Extract the [x, y] coordinate from the center of the cell holding the provided text.  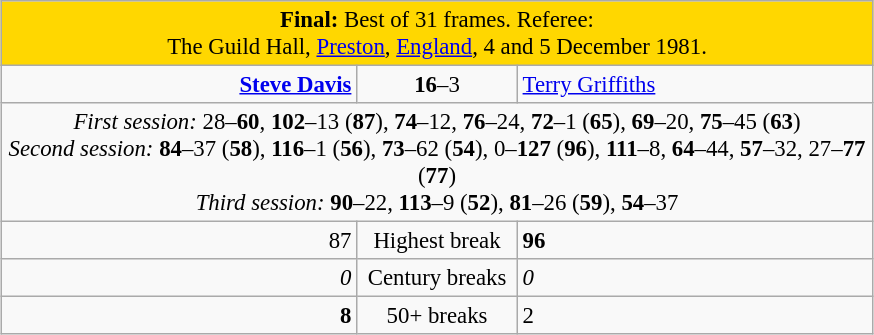
Century breaks [438, 278]
Final: Best of 31 frames. Referee: The Guild Hall, Preston, England, 4 and 5 December 1981. [437, 34]
87 [179, 241]
Steve Davis [179, 85]
16–3 [438, 85]
2 [695, 316]
Terry Griffiths [695, 85]
Highest break [438, 241]
50+ breaks [438, 316]
96 [695, 241]
8 [179, 316]
